Scan for the cell matching the given text and deliver its (X, Y) coordinate at center. 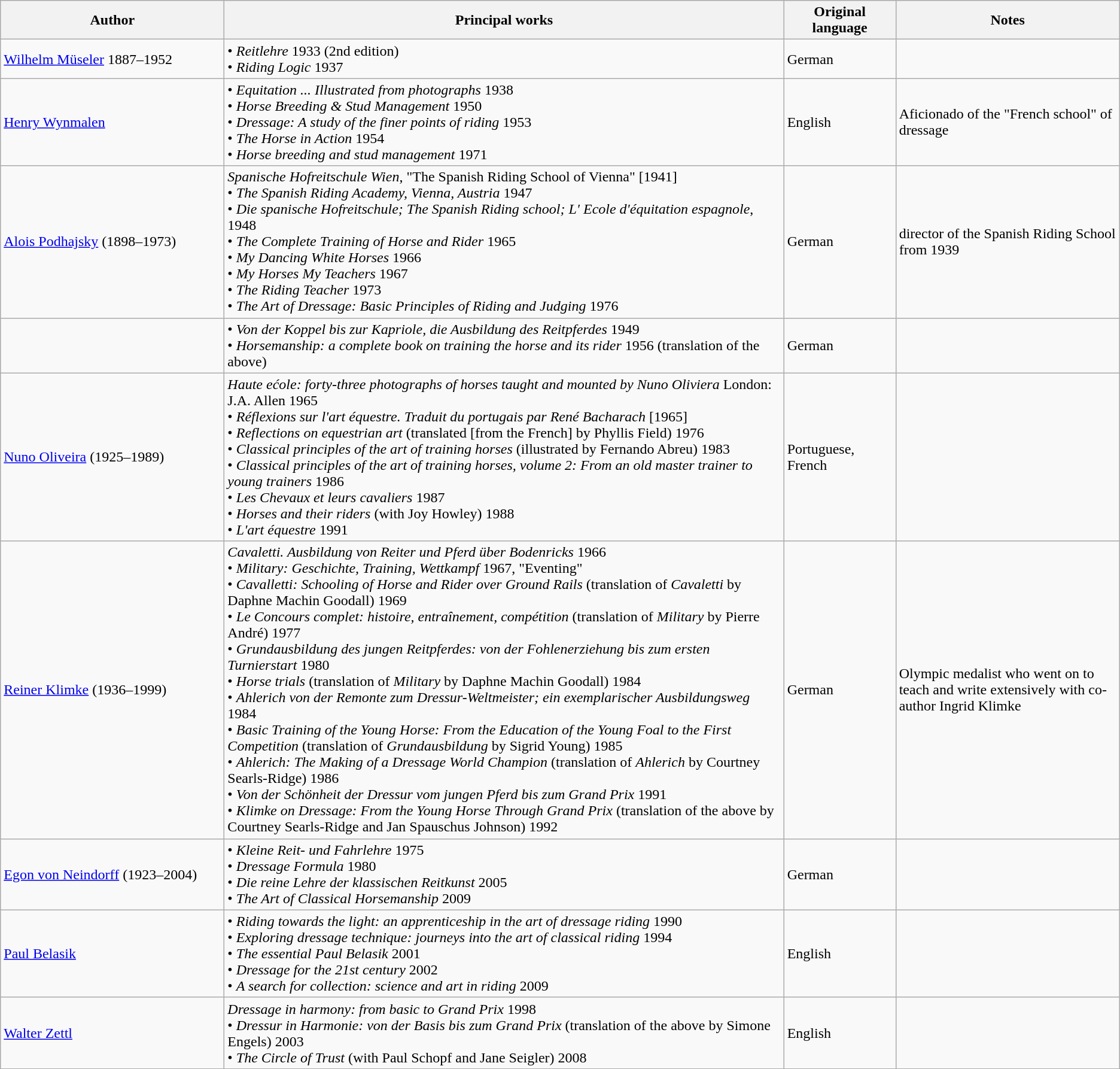
Wilhelm Müseler 1887–1952 (112, 59)
Walter Zettl (112, 1033)
Nuno Oliveira (1925–1989) (112, 457)
Paul Belasik (112, 953)
• Kleine Reit- und Fahrlehre 1975• Dressage Formula 1980• Die reine Lehre der klassischen Reitkunst 2005• The Art of Classical Horsemanship 2009 (504, 874)
Author (112, 20)
Olympic medalist who went on to teach and write extensively with co-author Ingrid Klimke (1008, 690)
Portuguese, French (840, 457)
director of the Spanish Riding School from 1939 (1008, 242)
Aficionado of the "French school" of dressage (1008, 122)
Egon von Neindorff (1923–2004) (112, 874)
Notes (1008, 20)
Reiner Klimke (1936–1999) (112, 690)
Henry Wynmalen (112, 122)
Principal works (504, 20)
Original language (840, 20)
Alois Podhajsky (1898–1973) (112, 242)
• Reitlehre 1933 (2nd edition)• Riding Logic 1937 (504, 59)
